Determine the (X, Y) coordinate at the center of the cell enclosing the given text.  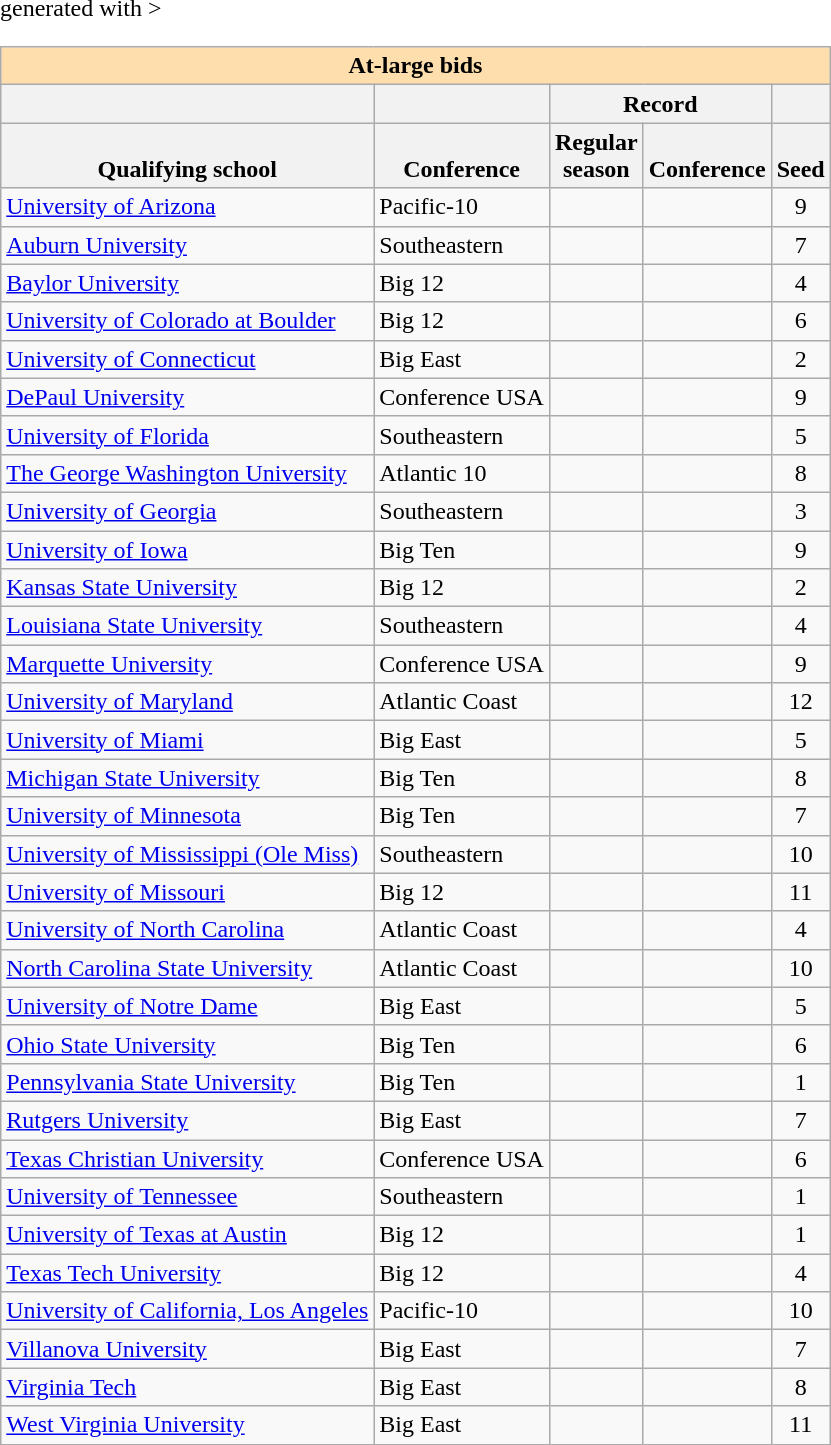
Rutgers University (188, 1120)
3 (800, 511)
West Virginia University (188, 1425)
Baylor University (188, 283)
Ohio State University (188, 1044)
University of Iowa (188, 549)
University of Mississippi (Ole Miss) (188, 854)
University of Minnesota (188, 816)
University of California, Los Angeles (188, 1311)
University of Texas at Austin (188, 1235)
Marquette University (188, 664)
North Carolina State University (188, 968)
Atlantic 10 (462, 473)
University of Notre Dame (188, 1006)
Regular season (596, 156)
University of Tennessee (188, 1197)
Villanova University (188, 1349)
Kansas State University (188, 588)
Texas Christian University (188, 1159)
University of Florida (188, 435)
Seed (800, 156)
The George Washington University (188, 473)
Qualifying school (188, 156)
DePaul University (188, 397)
University of North Carolina (188, 930)
Michigan State University (188, 778)
12 (800, 702)
Record (660, 104)
Texas Tech University (188, 1273)
University of Arizona (188, 207)
University of Georgia (188, 511)
University of Miami (188, 740)
Virginia Tech (188, 1387)
University of Colorado at Boulder (188, 321)
University of Maryland (188, 702)
University of Connecticut (188, 359)
Auburn University (188, 245)
At-large bids (416, 66)
Louisiana State University (188, 626)
Pennsylvania State University (188, 1082)
University of Missouri (188, 892)
